Find where the given text appears and provide that cell's center as [x, y] coordinate. 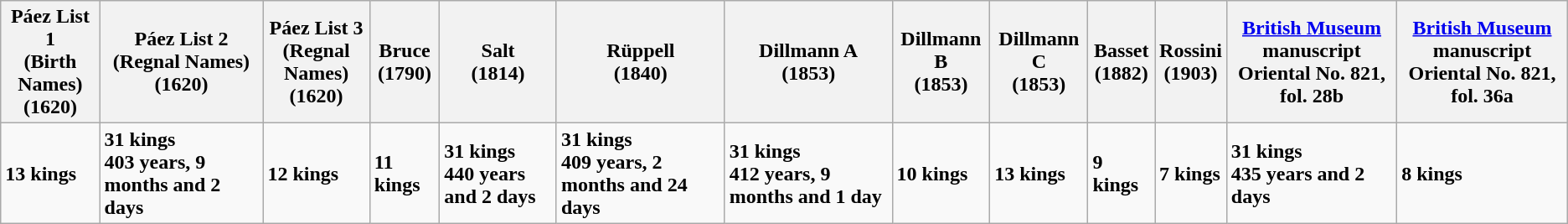
British Museum manuscriptOriental No. 821, fol. 28b [1312, 62]
Páez List 1(Birth Names)(1620) [50, 62]
Dillmann B(1853) [941, 62]
Bruce(1790) [405, 62]
31 kings403 years, 9 months and 2 days [181, 173]
31 kings409 years, 2 months and 24 days [640, 173]
Dillmann C(1853) [1039, 62]
7 kings [1191, 173]
8 kings [1483, 173]
Páez List 2(Regnal Names)(1620) [181, 62]
31 kings440 years and 2 days [498, 173]
Basset(1882) [1122, 62]
31 kings435 years and 2 days [1312, 173]
Páez List 3(Regnal Names)(1620) [317, 62]
9 kings [1122, 173]
British Museum manuscriptOriental No. 821, fol. 36a [1483, 62]
31 kings412 years, 9 months and 1 day [808, 173]
10 kings [941, 173]
Rossini(1903) [1191, 62]
11 kings [405, 173]
Rüppell(1840) [640, 62]
Salt(1814) [498, 62]
Dillmann A(1853) [808, 62]
12 kings [317, 173]
